Identify which cell holds the provided text, then report its [x, y] central coordinate. 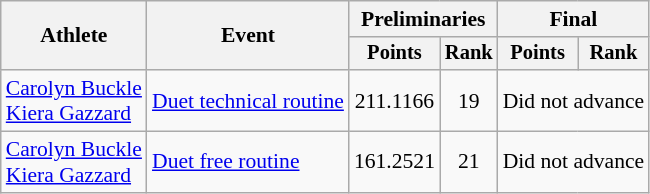
Event [248, 36]
Preliminaries [424, 19]
Duet technical routine [248, 100]
19 [469, 100]
21 [469, 162]
Final [574, 19]
Athlete [74, 36]
211.1166 [394, 100]
Duet free routine [248, 162]
161.2521 [394, 162]
